Return the [X, Y] coordinate for the center point of the cell that contains the specified text.  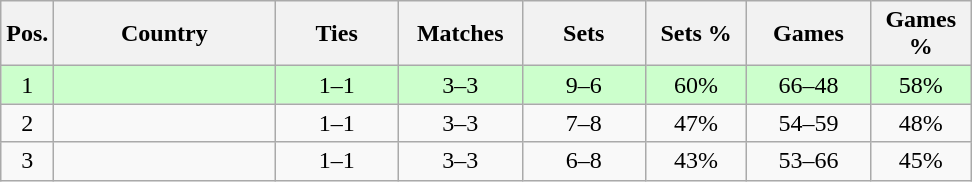
58% [920, 85]
Ties [337, 34]
54–59 [809, 123]
1 [28, 85]
Games % [920, 34]
53–66 [809, 161]
60% [696, 85]
9–6 [584, 85]
45% [920, 161]
7–8 [584, 123]
Games [809, 34]
Sets % [696, 34]
Country [164, 34]
47% [696, 123]
3 [28, 161]
Sets [584, 34]
2 [28, 123]
Pos. [28, 34]
6–8 [584, 161]
48% [920, 123]
66–48 [809, 85]
Matches [460, 34]
43% [696, 161]
